Search for the cell housing the specified text and yield its (x, y) center coordinate. 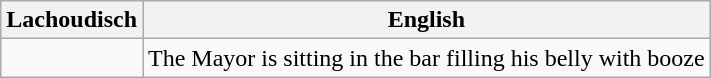
English (427, 20)
Lachoudisch (72, 20)
The Mayor is sitting in the bar filling his belly with booze (427, 58)
